Locate the cell with the specified text and output its (x, y) center coordinate. 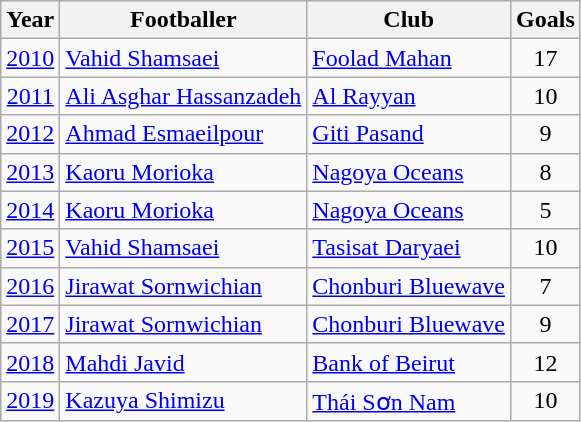
2018 (30, 362)
Club (409, 20)
Thái Sơn Nam (409, 401)
Ahmad Esmaeilpour (184, 134)
2013 (30, 172)
7 (546, 286)
Tasisat Daryaei (409, 248)
12 (546, 362)
Footballer (184, 20)
Ali Asghar Hassanzadeh (184, 96)
2012 (30, 134)
2016 (30, 286)
Mahdi Javid (184, 362)
5 (546, 210)
Kazuya Shimizu (184, 401)
2014 (30, 210)
Foolad Mahan (409, 58)
Giti Pasand (409, 134)
2017 (30, 324)
2011 (30, 96)
Al Rayyan (409, 96)
2019 (30, 401)
2015 (30, 248)
Bank of Beirut (409, 362)
8 (546, 172)
Goals (546, 20)
Year (30, 20)
17 (546, 58)
2010 (30, 58)
